Determine the [X, Y] coordinate at the center of the cell enclosing the given text.  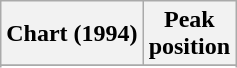
Peakposition [189, 34]
Chart (1994) [72, 34]
